Locate the cell with the specified text and output its [x, y] center coordinate. 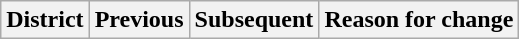
Subsequent [254, 20]
Reason for change [419, 20]
District [45, 20]
Previous [139, 20]
